Capture the cell that displays the provided text and extract its (x, y) central coordinate. 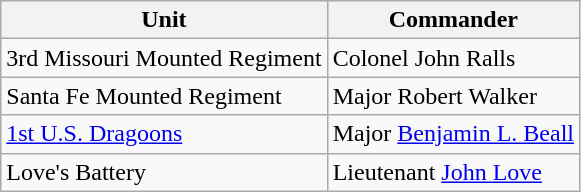
Lieutenant John Love (453, 172)
Major Benjamin L. Beall (453, 134)
1st U.S. Dragoons (164, 134)
Commander (453, 20)
Unit (164, 20)
3rd Missouri Mounted Regiment (164, 58)
Santa Fe Mounted Regiment (164, 96)
Love's Battery (164, 172)
Major Robert Walker (453, 96)
Colonel John Ralls (453, 58)
